Identify which cell holds the provided text, then report its [X, Y] central coordinate. 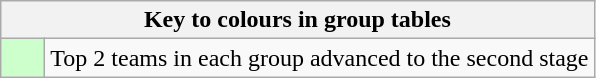
Top 2 teams in each group advanced to the second stage [320, 58]
Key to colours in group tables [298, 20]
